Find where the given text appears and provide that cell's center as (x, y) coordinate. 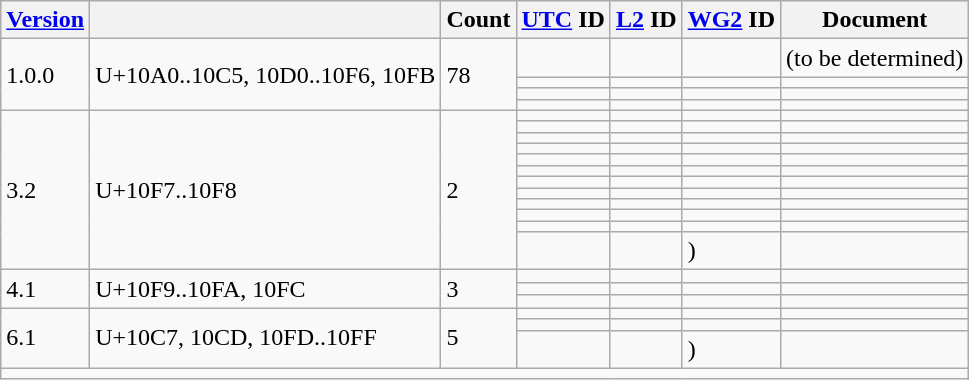
5 (478, 338)
6.1 (46, 338)
3 (478, 289)
(to be determined) (875, 58)
U+10F9..10FA, 10FC (266, 289)
Document (875, 20)
78 (478, 74)
U+10F7..10F8 (266, 190)
2 (478, 190)
U+10A0..10C5, 10D0..10F6, 10FB (266, 74)
U+10C7, 10CD, 10FD..10FF (266, 338)
Version (46, 20)
L2 ID (646, 20)
WG2 ID (731, 20)
Count (478, 20)
3.2 (46, 190)
UTC ID (563, 20)
1.0.0 (46, 74)
4.1 (46, 289)
